From the cell containing the given text, extract its center point as [X, Y] coordinate. 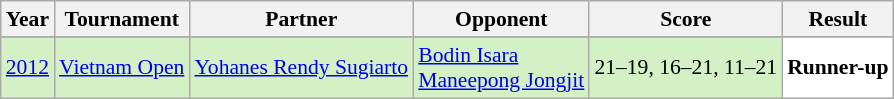
Tournament [122, 19]
Result [838, 19]
Opponent [501, 19]
Runner-up [838, 68]
Score [686, 19]
Partner [301, 19]
2012 [28, 68]
Bodin Isara Maneepong Jongjit [501, 68]
Yohanes Rendy Sugiarto [301, 68]
Vietnam Open [122, 68]
Year [28, 19]
21–19, 16–21, 11–21 [686, 68]
